From the cell containing the given text, extract its center point as [x, y] coordinate. 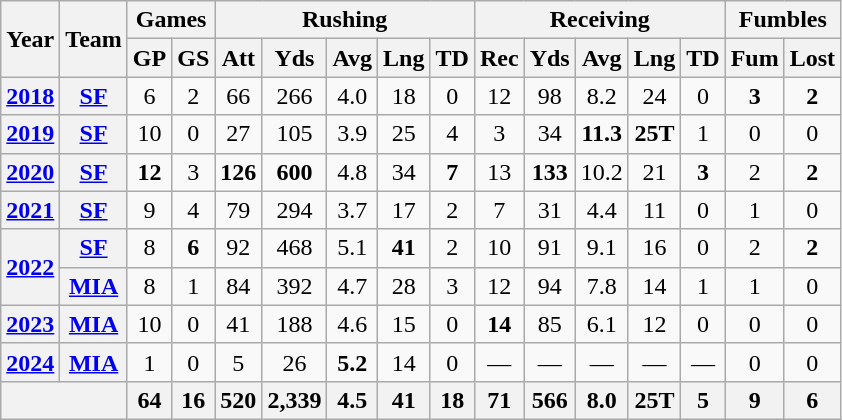
9.1 [602, 248]
79 [238, 210]
27 [238, 134]
Rushing [345, 20]
91 [550, 248]
Rec [499, 58]
6.1 [602, 324]
24 [654, 96]
Receiving [600, 20]
2022 [30, 267]
Games [170, 20]
85 [550, 324]
8.2 [602, 96]
4.6 [352, 324]
2,339 [294, 400]
31 [550, 210]
5.1 [352, 248]
92 [238, 248]
Lost [812, 58]
126 [238, 172]
2021 [30, 210]
4.0 [352, 96]
566 [550, 400]
10.2 [602, 172]
21 [654, 172]
GP [149, 58]
4.8 [352, 172]
3.9 [352, 134]
2024 [30, 362]
188 [294, 324]
600 [294, 172]
25 [404, 134]
71 [499, 400]
7.8 [602, 286]
4.7 [352, 286]
468 [294, 248]
4.5 [352, 400]
8.0 [602, 400]
28 [404, 286]
Team [94, 39]
84 [238, 286]
2023 [30, 324]
13 [499, 172]
Fum [754, 58]
2018 [30, 96]
Att [238, 58]
4.4 [602, 210]
266 [294, 96]
26 [294, 362]
94 [550, 286]
Year [30, 39]
11.3 [602, 134]
11 [654, 210]
392 [294, 286]
3.7 [352, 210]
105 [294, 134]
Fumbles [782, 20]
17 [404, 210]
64 [149, 400]
520 [238, 400]
2020 [30, 172]
GS [194, 58]
294 [294, 210]
2019 [30, 134]
66 [238, 96]
133 [550, 172]
15 [404, 324]
5.2 [352, 362]
98 [550, 96]
